Detect which cell encompasses the target text, then output its (X, Y) center coordinate. 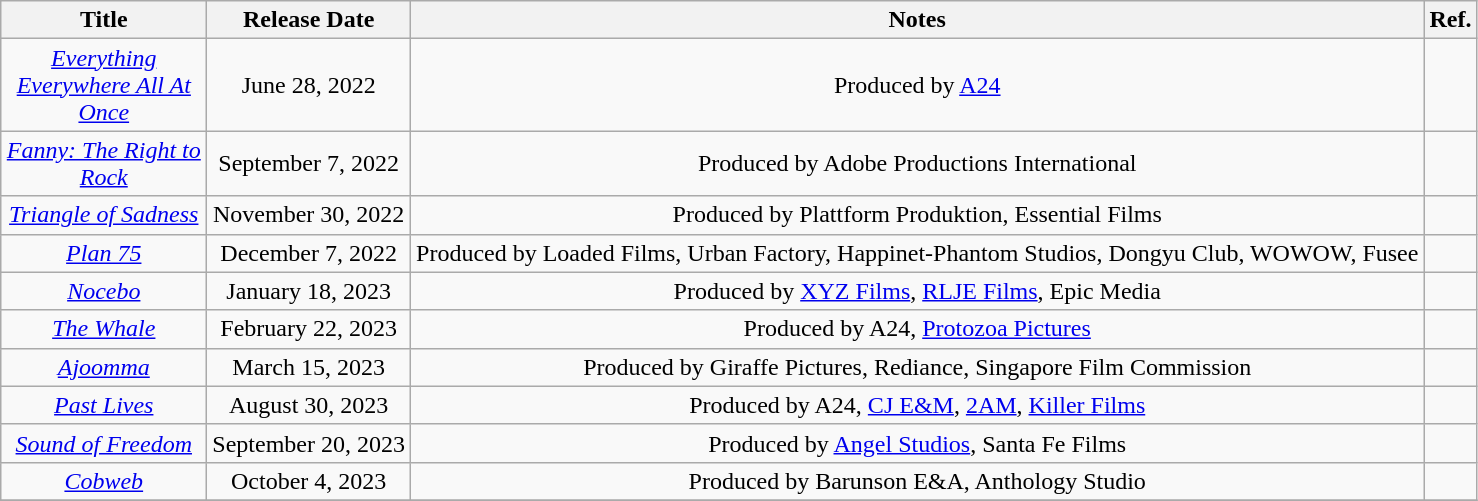
September 20, 2023 (309, 443)
Produced by Adobe Productions International (918, 164)
Fanny: The Right to Rock (104, 164)
June 28, 2022 (309, 85)
Plan 75 (104, 253)
Ajoomma (104, 367)
Produced by XYZ Films, RLJE Films, Epic Media (918, 291)
Nocebo (104, 291)
August 30, 2023 (309, 405)
Produced by Barunson E&A, Anthology Studio (918, 481)
Release Date (309, 20)
Everything Everywhere All At Once (104, 85)
Ref. (1450, 20)
Triangle of Sadness (104, 215)
Produced by Giraffe Pictures, Rediance, Singapore Film Commission (918, 367)
September 7, 2022 (309, 164)
Past Lives (104, 405)
The Whale (104, 329)
Produced by A24, Protozoa Pictures (918, 329)
Title (104, 20)
Sound of Freedom (104, 443)
Produced by Plattform Produktion, Essential Films (918, 215)
Notes (918, 20)
March 15, 2023 (309, 367)
January 18, 2023 (309, 291)
December 7, 2022 (309, 253)
October 4, 2023 (309, 481)
February 22, 2023 (309, 329)
Produced by A24, CJ E&M, 2AM, Killer Films (918, 405)
Produced by A24 (918, 85)
Produced by Angel Studios, Santa Fe Films (918, 443)
Cobweb (104, 481)
Produced by Loaded Films, Urban Factory, Happinet-Phantom Studios, Dongyu Club, WOWOW, Fusee (918, 253)
November 30, 2022 (309, 215)
